Return the (x, y) coordinate for the center point of the cell that contains the specified text.  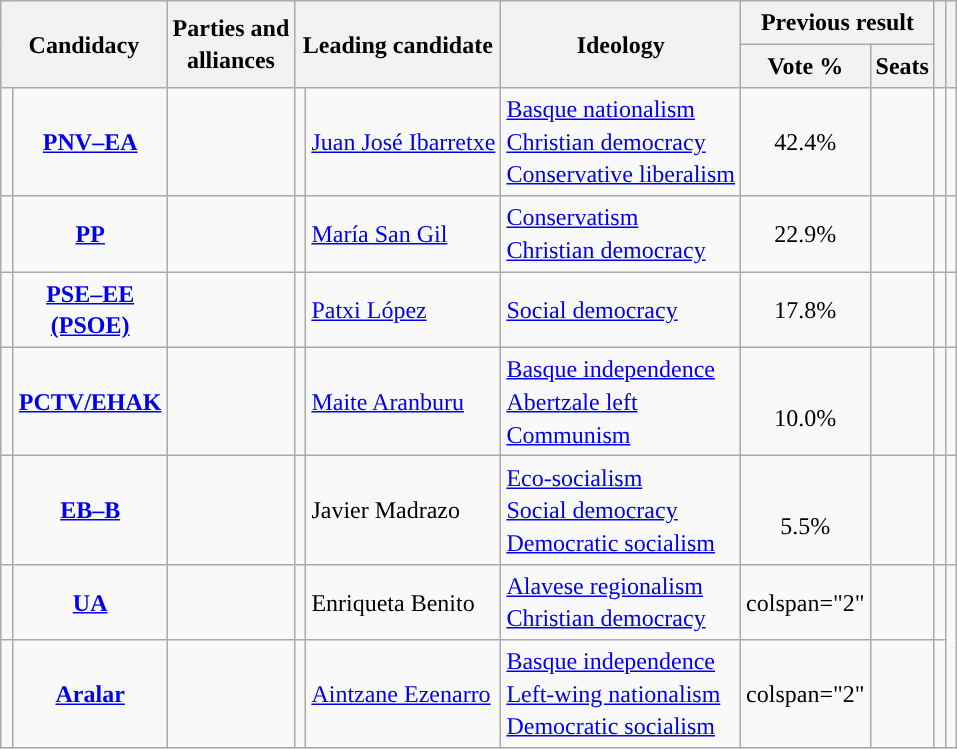
Previous result (838, 22)
5.5% (806, 510)
Patxi López (404, 310)
42.4% (806, 142)
Juan José Ibarretxe (404, 142)
Leading candidate (398, 44)
Basque nationalismChristian democracyConservative liberalism (621, 142)
PP (90, 234)
22.9% (806, 234)
EB–B (90, 510)
Parties andalliances (231, 44)
Aintzane Ezenarro (404, 694)
Social democracy (621, 310)
UA (90, 602)
Basque independenceAbertzale leftCommunism (621, 402)
Ideology (621, 44)
Seats (902, 66)
ConservatismChristian democracy (621, 234)
María San Gil (404, 234)
Maite Aranburu (404, 402)
PSE–EE(PSOE) (90, 310)
Javier Madrazo (404, 510)
PCTV/EHAK (90, 402)
Alavese regionalismChristian democracy (621, 602)
Vote % (806, 66)
17.8% (806, 310)
Candidacy (84, 44)
Aralar (90, 694)
Basque independenceLeft-wing nationalismDemocratic socialism (621, 694)
PNV–EA (90, 142)
Eco-socialismSocial democracyDemocratic socialism (621, 510)
10.0% (806, 402)
Enriqueta Benito (404, 602)
